Search for the cell housing the specified text and yield its (X, Y) center coordinate. 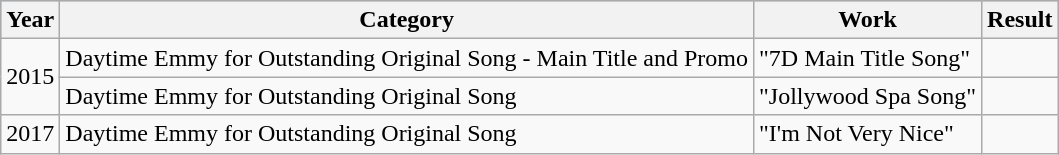
2017 (30, 134)
Result (1020, 20)
"7D Main Title Song" (868, 58)
Year (30, 20)
Daytime Emmy for Outstanding Original Song - Main Title and Promo (407, 58)
"I'm Not Very Nice" (868, 134)
2015 (30, 77)
Category (407, 20)
Work (868, 20)
"Jollywood Spa Song" (868, 96)
